Find where the given text appears and provide that cell's center as (X, Y) coordinate. 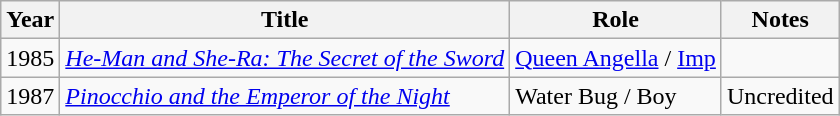
Role (616, 20)
Water Bug / Boy (616, 96)
1987 (30, 96)
Uncredited (780, 96)
Pinocchio and the Emperor of the Night (285, 96)
Queen Angella / Imp (616, 58)
Year (30, 20)
He-Man and She-Ra: The Secret of the Sword (285, 58)
Title (285, 20)
Notes (780, 20)
1985 (30, 58)
